Scan for the cell matching the given text and deliver its [x, y] coordinate at center. 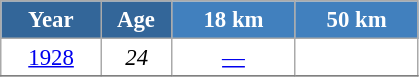
Age [136, 20]
— [234, 58]
24 [136, 58]
1928 [52, 58]
18 km [234, 20]
Year [52, 20]
50 km [356, 20]
